Output the [X, Y] coordinate of the center of the cell containing the given text.  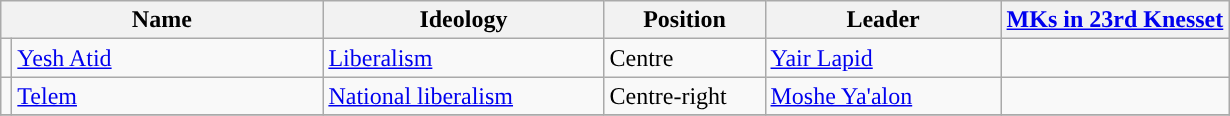
MKs in 23rd Knesset [1115, 20]
Name [162, 20]
Centre-right [684, 96]
Liberalism [464, 58]
Leader [883, 20]
National liberalism [464, 96]
Position [684, 20]
Yair Lapid [883, 58]
Yesh Atid [168, 58]
Telem [168, 96]
Moshe Ya'alon [883, 96]
Centre [684, 58]
Ideology [464, 20]
